Return [X, Y] of the center of cell containing provided text 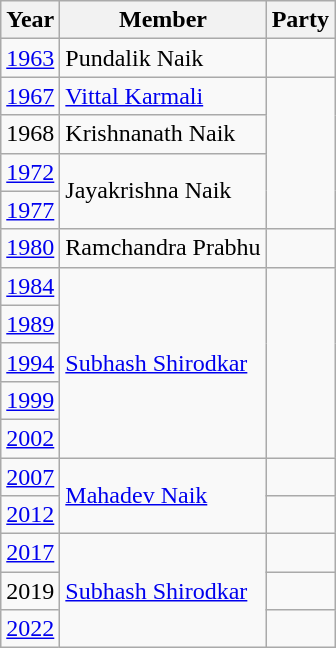
1984 [30, 286]
2007 [30, 477]
Ramchandra Prabhu [163, 248]
2017 [30, 553]
Mahadev Naik [163, 496]
1972 [30, 172]
Krishnanath Naik [163, 134]
1999 [30, 400]
1994 [30, 362]
Year [30, 20]
Pundalik Naik [163, 58]
1967 [30, 96]
2012 [30, 515]
1989 [30, 324]
Member [163, 20]
1963 [30, 58]
1980 [30, 248]
1968 [30, 134]
Jayakrishna Naik [163, 191]
Party [300, 20]
Vittal Karmali [163, 96]
2002 [30, 438]
1977 [30, 210]
2019 [30, 591]
2022 [30, 629]
